Find where the given text appears and provide that cell's center as (x, y) coordinate. 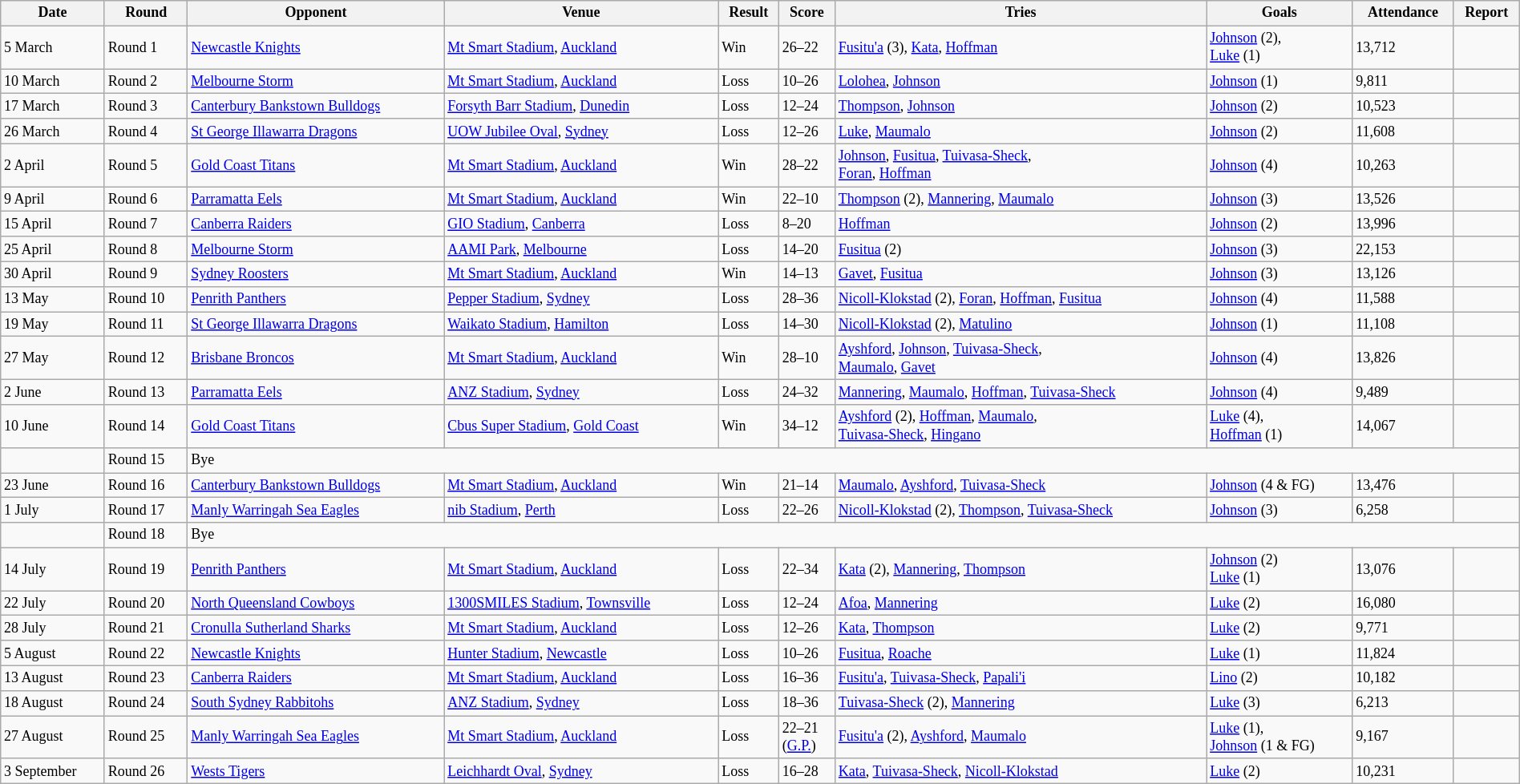
Round 12 (146, 358)
Luke (1),Johnson (1 & FG) (1279, 738)
Fusitua, Roache (1021, 653)
Round 17 (146, 510)
Johnson (2),Luke (1) (1279, 47)
18 August (53, 702)
17 March (53, 106)
Round 10 (146, 298)
Nicoll-Klokstad (2), Matulino (1021, 324)
Afoa, Mannering (1021, 603)
Round 14 (146, 426)
19 May (53, 324)
Waikato Stadium, Hamilton (581, 324)
Attendance (1403, 13)
2 April (53, 165)
Result (749, 13)
Mannering, Maumalo, Hoffman, Tuivasa-Sheck (1021, 391)
11,824 (1403, 653)
South Sydney Rabbitohs (316, 702)
Johnson (2)Luke (1) (1279, 569)
10 June (53, 426)
Gavet, Fusitua (1021, 274)
Luke (3) (1279, 702)
Fusitua (2) (1021, 249)
22 July (53, 603)
22–10 (806, 199)
13,476 (1403, 486)
Round 7 (146, 224)
Fusitu'a (2), Ayshford, Maumalo (1021, 738)
UOW Jubilee Oval, Sydney (581, 131)
27 August (53, 738)
16–28 (806, 771)
23 June (53, 486)
Lino (2) (1279, 678)
Score (806, 13)
28–10 (806, 358)
11,108 (1403, 324)
1300SMILES Stadium, Townsville (581, 603)
Round 4 (146, 131)
Goals (1279, 13)
14 July (53, 569)
Report (1486, 13)
Round 8 (146, 249)
14–13 (806, 274)
Forsyth Barr Stadium, Dunedin (581, 106)
Wests Tigers (316, 771)
25 April (53, 249)
24–32 (806, 391)
11,588 (1403, 298)
6,213 (1403, 702)
26–22 (806, 47)
10,182 (1403, 678)
Fusitu'a (3), Kata, Hoffman (1021, 47)
9,811 (1403, 82)
10,523 (1403, 106)
26 March (53, 131)
9,771 (1403, 628)
16,080 (1403, 603)
Maumalo, Ayshford, Tuivasa-Sheck (1021, 486)
27 May (53, 358)
9,489 (1403, 391)
16–36 (806, 678)
Round 24 (146, 702)
Round 26 (146, 771)
Luke (1) (1279, 653)
Cbus Super Stadium, Gold Coast (581, 426)
Tries (1021, 13)
Round 22 (146, 653)
Fusitu'a, Tuivasa-Sheck, Papali'i (1021, 678)
Hoffman (1021, 224)
28–36 (806, 298)
Round (146, 13)
13,126 (1403, 274)
21–14 (806, 486)
Thompson, Johnson (1021, 106)
34–12 (806, 426)
Ayshford (2), Hoffman, Maumalo,Tuivasa-Sheck, Hingano (1021, 426)
Round 15 (146, 460)
5 August (53, 653)
nib Stadium, Perth (581, 510)
11,608 (1403, 131)
2 June (53, 391)
Tuivasa-Sheck (2), Mannering (1021, 702)
Round 18 (146, 535)
Round 5 (146, 165)
Thompson (2), Mannering, Maumalo (1021, 199)
5 March (53, 47)
Sydney Roosters (316, 274)
22–34 (806, 569)
13 August (53, 678)
14–20 (806, 249)
Brisbane Broncos (316, 358)
22–26 (806, 510)
Round 3 (146, 106)
13,996 (1403, 224)
Leichhardt Oval, Sydney (581, 771)
14,067 (1403, 426)
13,826 (1403, 358)
10,263 (1403, 165)
Opponent (316, 13)
Cronulla Sutherland Sharks (316, 628)
28 July (53, 628)
Round 6 (146, 199)
10,231 (1403, 771)
9 April (53, 199)
Venue (581, 13)
Round 2 (146, 82)
AAMI Park, Melbourne (581, 249)
30 April (53, 274)
8–20 (806, 224)
North Queensland Cowboys (316, 603)
13,712 (1403, 47)
Round 13 (146, 391)
3 September (53, 771)
Johnson (4 & FG) (1279, 486)
Date (53, 13)
Round 9 (146, 274)
Round 20 (146, 603)
15 April (53, 224)
Hunter Stadium, Newcastle (581, 653)
Round 25 (146, 738)
28–22 (806, 165)
Luke, Maumalo (1021, 131)
Round 19 (146, 569)
9,167 (1403, 738)
Ayshford, Johnson, Tuivasa-Sheck,Maumalo, Gavet (1021, 358)
Luke (4),Hoffman (1) (1279, 426)
13,526 (1403, 199)
10 March (53, 82)
6,258 (1403, 510)
22–21(G.P.) (806, 738)
Round 16 (146, 486)
Lolohea, Johnson (1021, 82)
Round 23 (146, 678)
22,153 (1403, 249)
13,076 (1403, 569)
Nicoll-Klokstad (2), Foran, Hoffman, Fusitua (1021, 298)
Kata, Tuivasa-Sheck, Nicoll-Klokstad (1021, 771)
Nicoll-Klokstad (2), Thompson, Tuivasa-Sheck (1021, 510)
13 May (53, 298)
Kata, Thompson (1021, 628)
14–30 (806, 324)
Round 21 (146, 628)
Round 11 (146, 324)
Kata (2), Mannering, Thompson (1021, 569)
GIO Stadium, Canberra (581, 224)
Johnson, Fusitua, Tuivasa-Sheck,Foran, Hoffman (1021, 165)
Round 1 (146, 47)
1 July (53, 510)
Pepper Stadium, Sydney (581, 298)
18–36 (806, 702)
